From the cell containing the given text, extract its center point as [X, Y] coordinate. 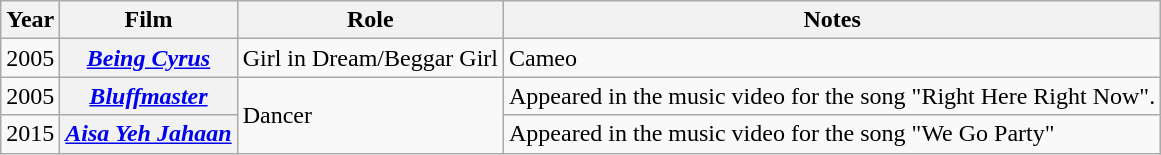
Dancer [370, 115]
Cameo [832, 58]
Year [30, 20]
Being Cyrus [148, 58]
2015 [30, 134]
Role [370, 20]
Notes [832, 20]
Aisa Yeh Jahaan [148, 134]
Appeared in the music video for the song "We Go Party" [832, 134]
Bluffmaster [148, 96]
Appeared in the music video for the song "Right Here Right Now". [832, 96]
Girl in Dream/Beggar Girl [370, 58]
Film [148, 20]
